For the text-containing cell, return its midpoint in [X, Y] coordinate format. 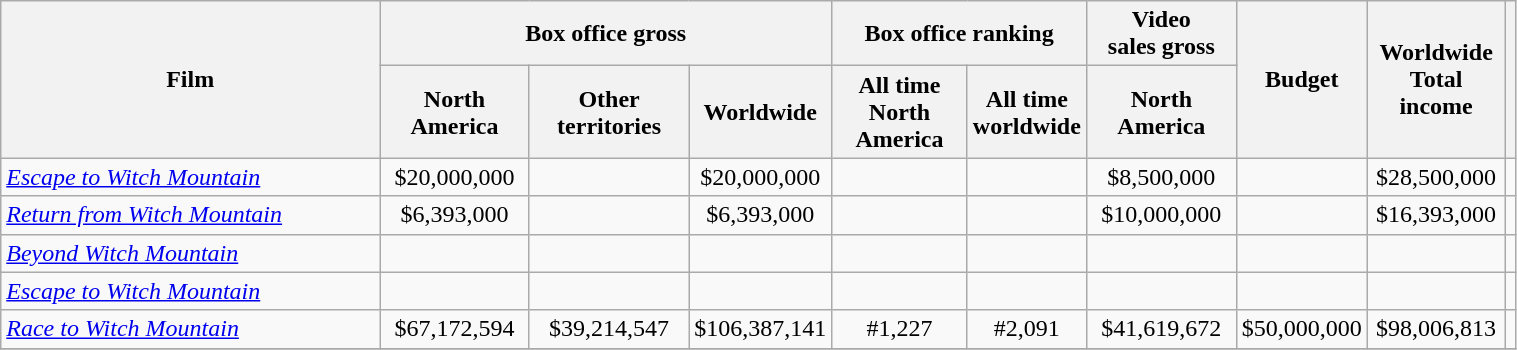
$10,000,000 [1161, 215]
#2,091 [1026, 329]
All time North America [900, 112]
$16,393,000 [1436, 215]
Other territories [608, 112]
Video sales gross [1161, 34]
Worldwide Total income [1436, 80]
Film [190, 80]
Worldwide [760, 112]
#1,227 [900, 329]
$106,387,141 [760, 329]
$8,500,000 [1161, 177]
$41,619,672 [1161, 329]
$67,172,594 [455, 329]
$50,000,000 [1302, 329]
Beyond Witch Mountain [190, 253]
Box office ranking [960, 34]
Race to Witch Mountain [190, 329]
$28,500,000 [1436, 177]
$39,214,547 [608, 329]
All time worldwide [1026, 112]
$98,006,813 [1436, 329]
Box office gross [606, 34]
Budget [1302, 80]
Return from Witch Mountain [190, 215]
